Search for the cell housing the specified text and yield its [x, y] center coordinate. 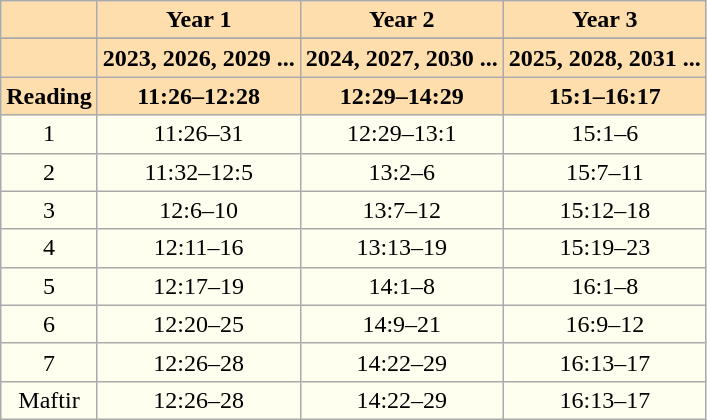
15:12–18 [604, 210]
12:29–14:29 [402, 96]
1 [49, 134]
14:9–21 [402, 324]
2023, 2026, 2029 ... [198, 58]
15:19–23 [604, 248]
Maftir [49, 400]
13:2–6 [402, 172]
15:1–16:17 [604, 96]
15:1–6 [604, 134]
12:17–19 [198, 286]
Reading [49, 96]
11:26–31 [198, 134]
15:7–11 [604, 172]
16:1–8 [604, 286]
13:7–12 [402, 210]
Year 1 [198, 20]
12:29–13:1 [402, 134]
12:20–25 [198, 324]
3 [49, 210]
7 [49, 362]
13:13–19 [402, 248]
2025, 2028, 2031 ... [604, 58]
11:26–12:28 [198, 96]
Year 2 [402, 20]
16:9–12 [604, 324]
2024, 2027, 2030 ... [402, 58]
5 [49, 286]
11:32–12:5 [198, 172]
12:6–10 [198, 210]
6 [49, 324]
4 [49, 248]
2 [49, 172]
12:11–16 [198, 248]
14:1–8 [402, 286]
Year 3 [604, 20]
